Find where the given text appears and provide that cell's center as [x, y] coordinate. 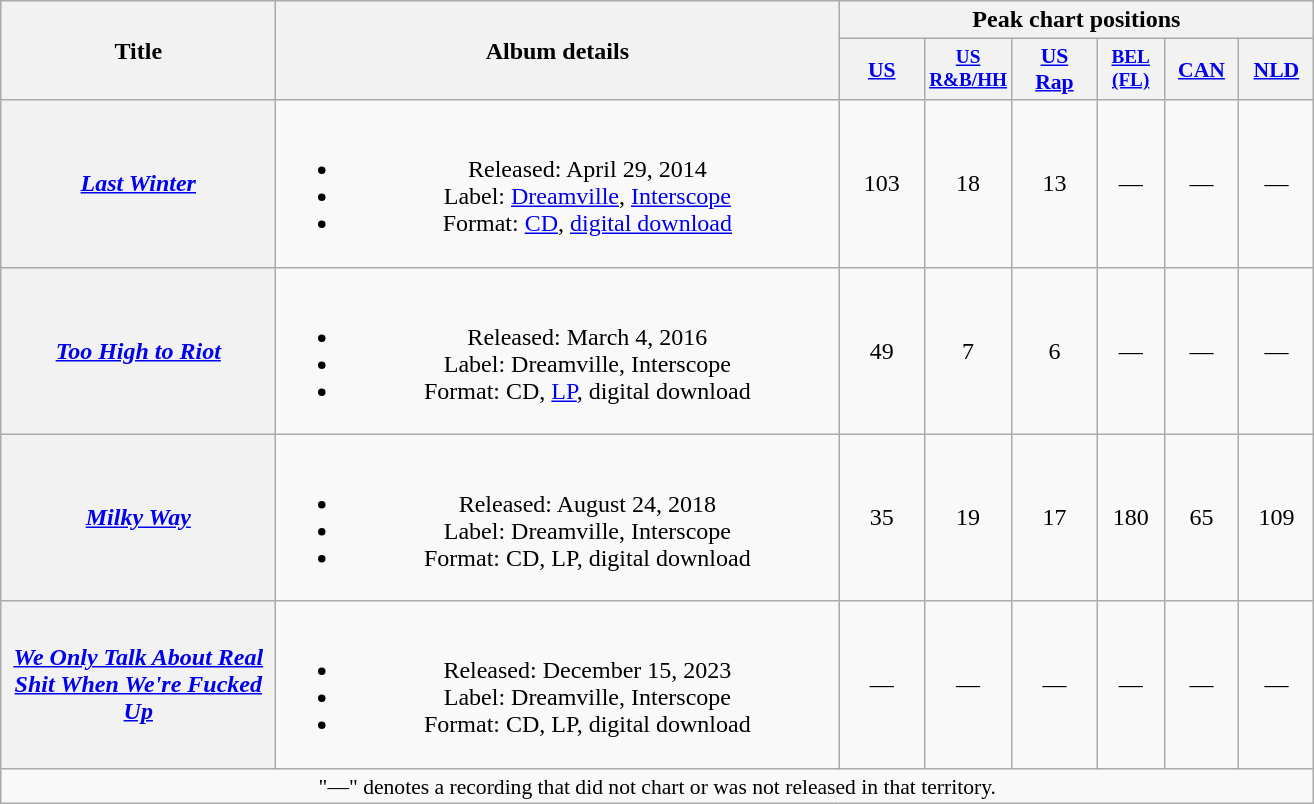
"—" denotes a recording that did not chart or was not released in that territory. [658, 786]
7 [968, 350]
Released: December 15, 2023Label: Dreamville, InterscopeFormat: CD, LP, digital download [558, 684]
Title [138, 50]
Peak chart positions [1076, 20]
49 [882, 350]
We Only Talk About Real Shit When We're Fucked Up [138, 684]
NLD [1276, 70]
Released: August 24, 2018Label: Dreamville, InterscopeFormat: CD, LP, digital download [558, 518]
19 [968, 518]
Released: April 29, 2014Label: Dreamville, InterscopeFormat: CD, digital download [558, 184]
17 [1055, 518]
Released: March 4, 2016Label: Dreamville, InterscopeFormat: CD, LP, digital download [558, 350]
109 [1276, 518]
18 [968, 184]
Last Winter [138, 184]
USRap [1055, 70]
Album details [558, 50]
65 [1202, 518]
13 [1055, 184]
USR&B/HH [968, 70]
35 [882, 518]
6 [1055, 350]
BEL(FL) [1130, 70]
Milky Way [138, 518]
US [882, 70]
180 [1130, 518]
103 [882, 184]
Too High to Riot [138, 350]
CAN [1202, 70]
